Capture the cell that displays the provided text and extract its (x, y) central coordinate. 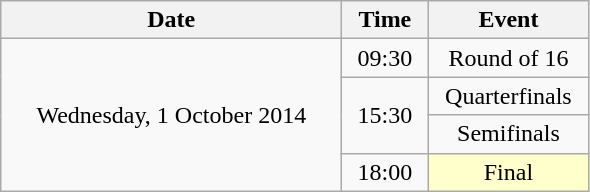
15:30 (385, 115)
Wednesday, 1 October 2014 (172, 115)
18:00 (385, 172)
09:30 (385, 58)
Round of 16 (508, 58)
Event (508, 20)
Date (172, 20)
Final (508, 172)
Time (385, 20)
Quarterfinals (508, 96)
Semifinals (508, 134)
